Output the [X, Y] coordinate of the center of the cell containing the given text.  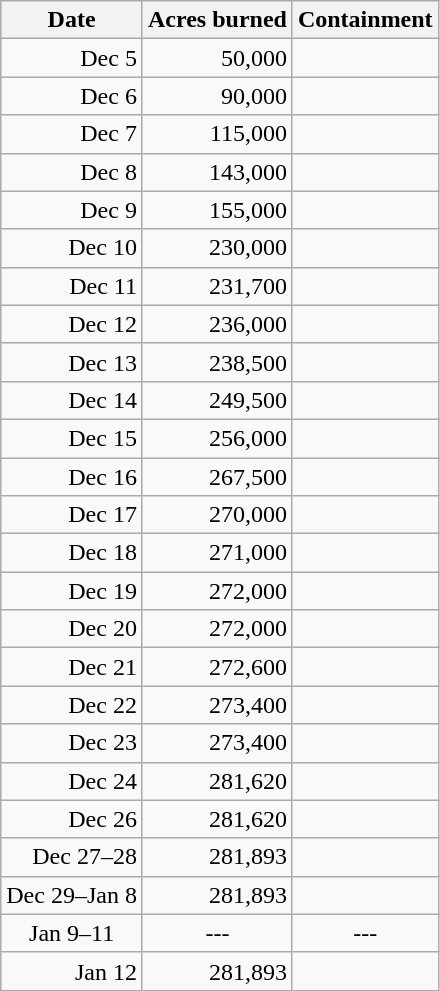
230,000 [217, 248]
Dec 11 [72, 286]
238,500 [217, 362]
Dec 29–Jan 8 [72, 895]
Dec 16 [72, 477]
Dec 14 [72, 400]
Jan 9–11 [72, 933]
Dec 18 [72, 553]
Containment [365, 20]
Dec 7 [72, 134]
Dec 21 [72, 667]
Dec 9 [72, 210]
Dec 8 [72, 172]
Dec 19 [72, 591]
Dec 12 [72, 324]
Dec 13 [72, 362]
Dec 6 [72, 96]
267,500 [217, 477]
256,000 [217, 438]
Dec 26 [72, 819]
115,000 [217, 134]
Dec 22 [72, 705]
236,000 [217, 324]
Dec 27–28 [72, 857]
231,700 [217, 286]
Dec 20 [72, 629]
Dec 17 [72, 515]
Date [72, 20]
Jan 12 [72, 971]
Dec 5 [72, 58]
Dec 24 [72, 781]
Dec 23 [72, 743]
271,000 [217, 553]
249,500 [217, 400]
Acres burned [217, 20]
90,000 [217, 96]
Dec 15 [72, 438]
270,000 [217, 515]
50,000 [217, 58]
155,000 [217, 210]
143,000 [217, 172]
Dec 10 [72, 248]
272,600 [217, 667]
